Scan for the cell matching the given text and deliver its [X, Y] coordinate at center. 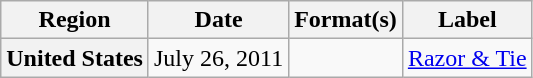
July 26, 2011 [218, 58]
United States [75, 58]
Date [218, 20]
Format(s) [346, 20]
Razor & Tie [467, 58]
Label [467, 20]
Region [75, 20]
